From the cell containing the given text, extract its center point as (X, Y) coordinate. 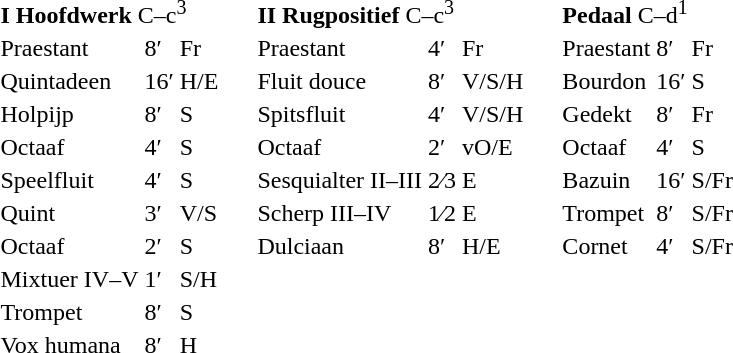
Spitsfluit (340, 114)
Fluit douce (340, 81)
S/H (199, 279)
Trompet (606, 213)
Bazuin (606, 180)
Dulciaan (340, 246)
1′ (159, 279)
Bourdon (606, 81)
Sesquialter II–III (340, 180)
vO/E (493, 147)
2⁄3 (442, 180)
3′ (159, 213)
Scherp III–IV (340, 213)
1⁄2 (442, 213)
V/S (199, 213)
Gedekt (606, 114)
Cornet (606, 246)
